Search for the cell housing the specified text and yield its [x, y] center coordinate. 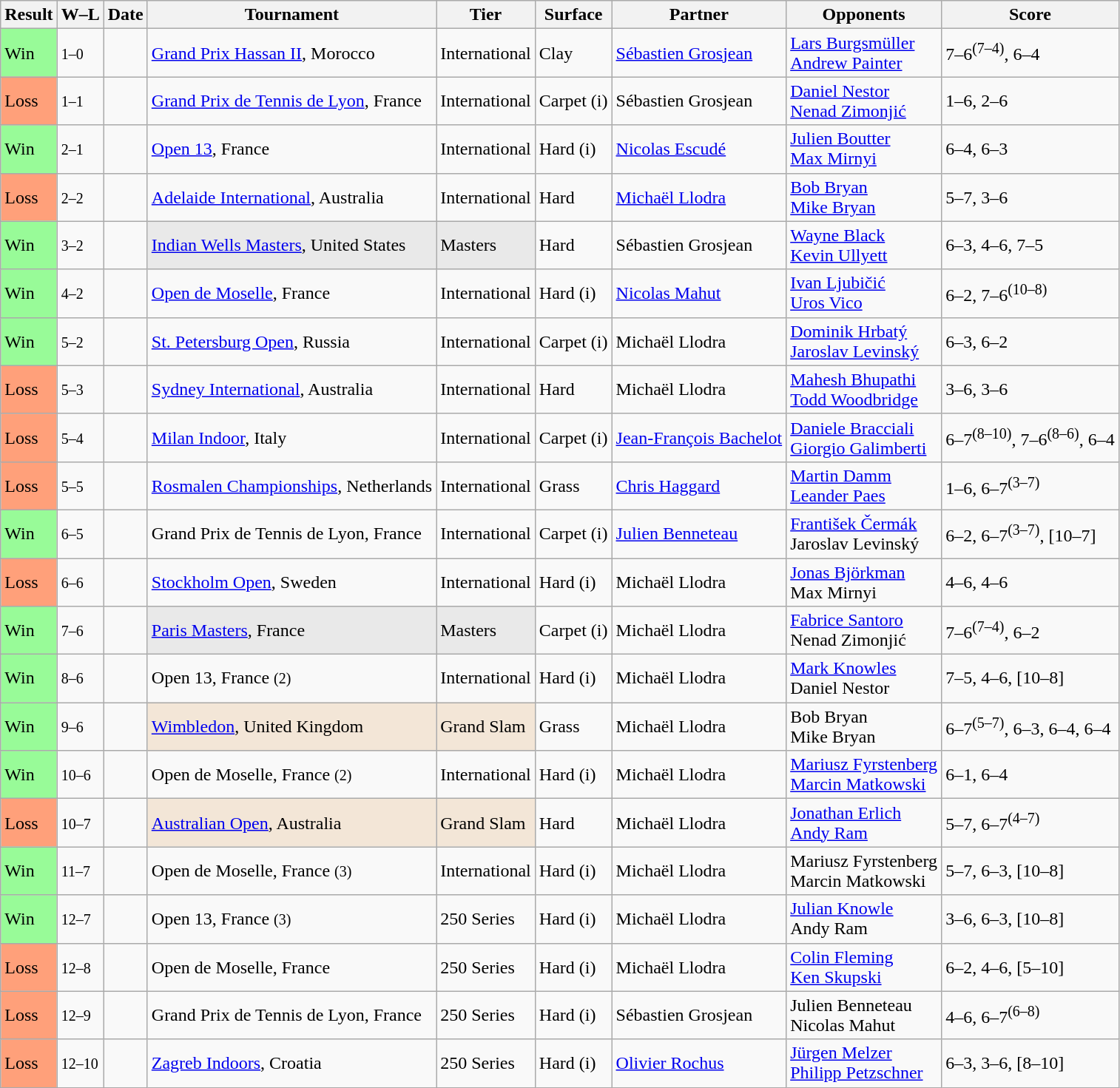
2–2 [80, 197]
Julien Boutter Max Mirnyi [864, 149]
Indian Wells Masters, United States [291, 246]
1–0 [80, 53]
Partner [699, 15]
František Čermák Jaroslav Levinský [864, 534]
Mahesh Bhupathi Todd Woodbridge [864, 389]
1–1 [80, 101]
Open 13, France [291, 149]
Nicolas Escudé [699, 149]
8–6 [80, 679]
Jean-François Bachelot [699, 438]
Daniel Nestor Nenad Zimonjić [864, 101]
Lars Burgsmüller Andrew Painter [864, 53]
Sydney International, Australia [291, 389]
Chris Haggard [699, 485]
Rosmalen Championships, Netherlands [291, 485]
6–2, 4–6, [5–10] [1030, 967]
Julian Knowle Andy Ram [864, 919]
3–2 [80, 246]
Opponents [864, 15]
Wayne Black Kevin Ullyett [864, 246]
5–5 [80, 485]
Daniele Bracciali Giorgio Galimberti [864, 438]
Milan Indoor, Italy [291, 438]
6–7(5–7), 6–3, 6–4, 6–4 [1030, 726]
Ivan Ljubičić Uros Vico [864, 293]
Wimbledon, United Kingdom [291, 726]
7–6(7–4), 6–2 [1030, 630]
6–3, 6–2 [1030, 342]
1–6, 6–7(3–7) [1030, 485]
12–10 [80, 1064]
Jonathan Erlich Andy Ram [864, 822]
6–7(8–10), 7–6(8–6), 6–4 [1030, 438]
Julien Benneteau Nicolas Mahut [864, 1015]
Mark Knowles Daniel Nestor [864, 679]
Martin Damm Leander Paes [864, 485]
Olivier Rochus [699, 1064]
5–7, 6–7(4–7) [1030, 822]
7–6 [80, 630]
Dominik Hrbatý Jaroslav Levinský [864, 342]
12–9 [80, 1015]
2–1 [80, 149]
Adelaide International, Australia [291, 197]
6–5 [80, 534]
Julien Benneteau [699, 534]
Surface [573, 15]
Paris Masters, France [291, 630]
6–2, 7–6(10–8) [1030, 293]
11–7 [80, 871]
4–2 [80, 293]
Tier [486, 15]
6–3, 4–6, 7–5 [1030, 246]
7–5, 4–6, [10–8] [1030, 679]
Jonas Björkman Max Mirnyi [864, 581]
Open 13, France (2) [291, 679]
6–2, 6–7(3–7), [10–7] [1030, 534]
1–6, 2–6 [1030, 101]
4–6, 4–6 [1030, 581]
5–7, 6–3, [10–8] [1030, 871]
6–1, 6–4 [1030, 775]
9–6 [80, 726]
Jürgen Melzer Philipp Petzschner [864, 1064]
Grand Prix Hassan II, Morocco [291, 53]
12–8 [80, 967]
St. Petersburg Open, Russia [291, 342]
Date [126, 15]
Open de Moselle, France (3) [291, 871]
12–7 [80, 919]
Score [1030, 15]
10–6 [80, 775]
5–4 [80, 438]
Open de Moselle, France (2) [291, 775]
Result [29, 15]
Clay [573, 53]
5–3 [80, 389]
Zagreb Indoors, Croatia [291, 1064]
Tournament [291, 15]
10–7 [80, 822]
Stockholm Open, Sweden [291, 581]
5–7, 3–6 [1030, 197]
5–2 [80, 342]
3–6, 6–3, [10–8] [1030, 919]
Fabrice Santoro Nenad Zimonjić [864, 630]
7–6(7–4), 6–4 [1030, 53]
Colin Fleming Ken Skupski [864, 967]
3–6, 3–6 [1030, 389]
Australian Open, Australia [291, 822]
Nicolas Mahut [699, 293]
6–6 [80, 581]
4–6, 6–7(6–8) [1030, 1015]
6–3, 3–6, [8–10] [1030, 1064]
W–L [80, 15]
6–4, 6–3 [1030, 149]
Open 13, France (3) [291, 919]
